Search for the cell housing the specified text and yield its [X, Y] center coordinate. 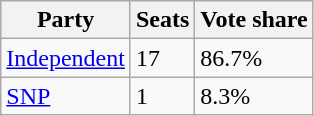
Seats [162, 20]
SNP [66, 96]
Party [66, 20]
Independent [66, 58]
8.3% [254, 96]
Vote share [254, 20]
1 [162, 96]
86.7% [254, 58]
17 [162, 58]
